Find where the given text appears and provide that cell's center as (X, Y) coordinate. 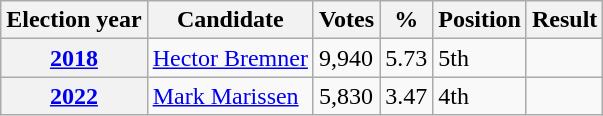
Position (480, 20)
4th (480, 96)
5,830 (346, 96)
Votes (346, 20)
% (406, 20)
3.47 (406, 96)
Election year (74, 20)
Hector Bremner (230, 58)
5.73 (406, 58)
9,940 (346, 58)
2022 (74, 96)
5th (480, 58)
Mark Marissen (230, 96)
2018 (74, 58)
Result (564, 20)
Candidate (230, 20)
